Scan for the cell matching the given text and deliver its (x, y) coordinate at center. 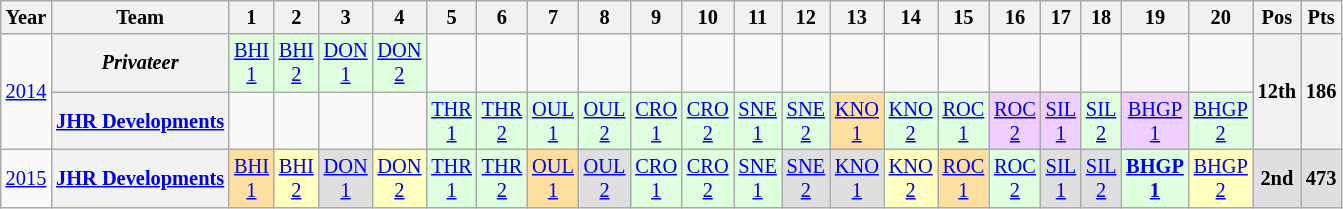
5 (451, 17)
2015 (26, 178)
2nd (1277, 178)
3 (346, 17)
Pos (1277, 17)
10 (708, 17)
11 (758, 17)
Pts (1321, 17)
20 (1221, 17)
18 (1101, 17)
186 (1321, 92)
7 (553, 17)
4 (399, 17)
19 (1154, 17)
1 (252, 17)
16 (1015, 17)
2014 (26, 92)
14 (911, 17)
12th (1277, 92)
9 (656, 17)
15 (964, 17)
Team (140, 17)
2 (296, 17)
17 (1061, 17)
6 (502, 17)
473 (1321, 178)
Year (26, 17)
Privateer (140, 63)
12 (806, 17)
13 (857, 17)
8 (605, 17)
